Extract the [X, Y] coordinate from the center of the cell holding the provided text.  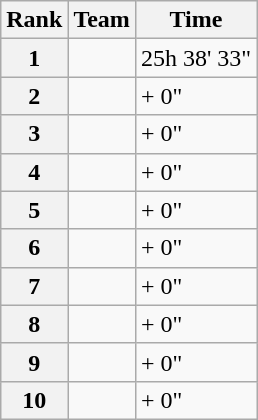
Time [196, 20]
7 [34, 286]
8 [34, 324]
1 [34, 58]
9 [34, 362]
6 [34, 248]
10 [34, 400]
25h 38' 33" [196, 58]
Team [102, 20]
Rank [34, 20]
2 [34, 96]
4 [34, 172]
5 [34, 210]
3 [34, 134]
